Pinpoint the cell where the given text exists, returning its (x, y) midpoint coordinate. 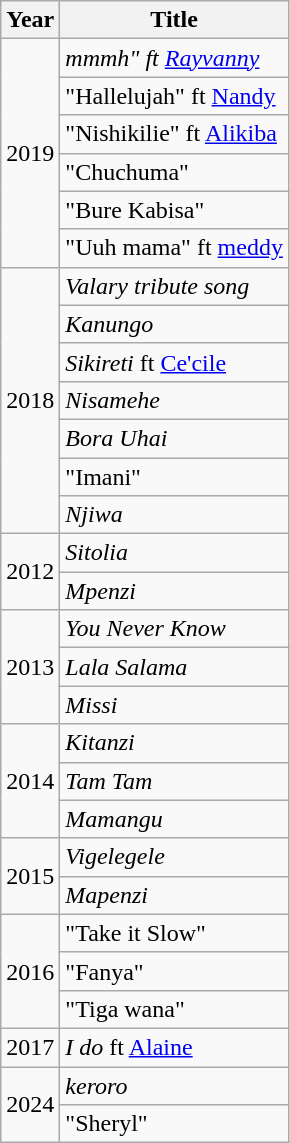
keroro (174, 1085)
Title (174, 20)
Valary tribute song (174, 286)
2013 (30, 667)
Mamangu (174, 819)
Mpenzi (174, 591)
"Nishikilie" ft Alikiba (174, 134)
Missi (174, 705)
Nisamehe (174, 400)
"Bure Kabisa" (174, 210)
2016 (30, 971)
"Uuh mama" ft meddy (174, 248)
Njiwa (174, 515)
2024 (30, 1104)
"Sheryl" (174, 1124)
2017 (30, 1047)
Vigelegele (174, 857)
You Never Know (174, 629)
Mapenzi (174, 895)
Kitanzi (174, 743)
Sikireti ft Ce'cile (174, 362)
Kanungo (174, 324)
"Tiga wana" (174, 1009)
2019 (30, 153)
I do ft Alaine (174, 1047)
2018 (30, 400)
"Fanya" (174, 971)
Year (30, 20)
mmmh" ft Rayvanny (174, 58)
"Take it Slow" (174, 933)
Sitolia (174, 553)
"Chuchuma" (174, 172)
2015 (30, 876)
2012 (30, 572)
"Hallelujah" ft Nandy (174, 96)
"Imani" (174, 477)
2014 (30, 781)
Bora Uhai (174, 438)
Lala Salama (174, 667)
Tam Tam (174, 781)
